Output the (X, Y) coordinate of the center of the cell containing the given text.  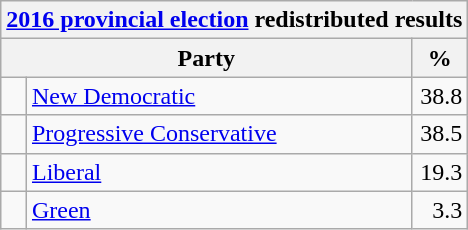
38.8 (440, 96)
19.3 (440, 172)
Party (206, 58)
2016 provincial election redistributed results (234, 20)
New Democratic (218, 96)
Green (218, 210)
Liberal (218, 172)
38.5 (440, 134)
3.3 (440, 210)
% (440, 58)
Progressive Conservative (218, 134)
